Output the (X, Y) coordinate of the center of the cell containing the given text.  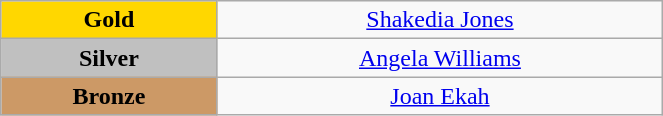
Bronze (109, 96)
Gold (109, 20)
Silver (109, 58)
Joan Ekah (440, 96)
Shakedia Jones (440, 20)
Angela Williams (440, 58)
